Determine the [x, y] coordinate at the center of the cell enclosing the given text.  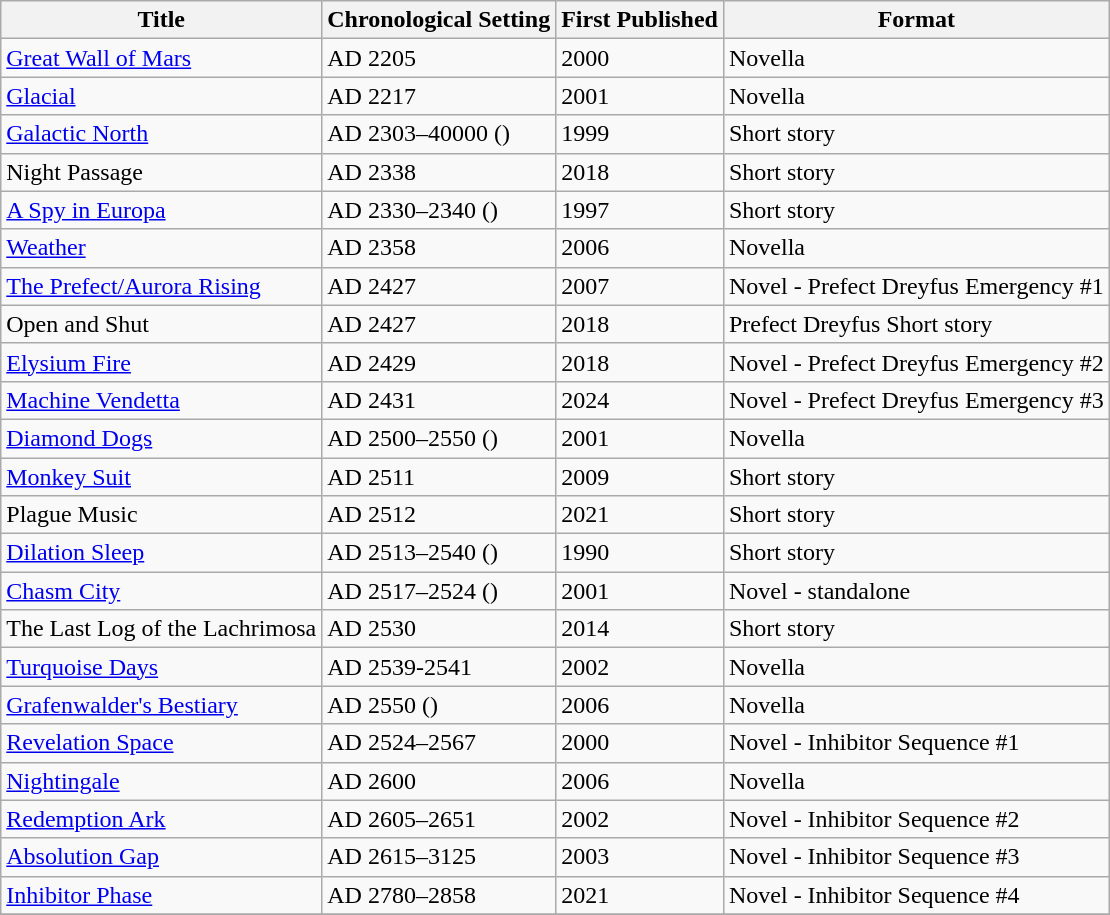
Novel - Inhibitor Sequence #3 [916, 857]
Turquoise Days [162, 667]
Nightingale [162, 781]
2014 [640, 629]
AD 2303–40000 () [439, 134]
Novel - Inhibitor Sequence #1 [916, 743]
AD 2511 [439, 477]
AD 2358 [439, 248]
Inhibitor Phase [162, 895]
Night Passage [162, 172]
AD 2429 [439, 362]
AD 2431 [439, 400]
AD 2539-2541 [439, 667]
Chronological Setting [439, 20]
AD 2524–2567 [439, 743]
AD 2530 [439, 629]
Elysium Fire [162, 362]
AD 2500–2550 () [439, 438]
1997 [640, 210]
Revelation Space [162, 743]
Glacial [162, 96]
Chasm City [162, 591]
Novel - Prefect Dreyfus Emergency #2 [916, 362]
The Last Log of the Lachrimosa [162, 629]
Prefect Dreyfus Short story [916, 324]
Redemption Ark [162, 819]
Plague Music [162, 515]
Weather [162, 248]
AD 2550 () [439, 705]
Novel - Prefect Dreyfus Emergency #3 [916, 400]
Grafenwalder's Bestiary [162, 705]
AD 2217 [439, 96]
AD 2615–3125 [439, 857]
Monkey Suit [162, 477]
Novel - Inhibitor Sequence #2 [916, 819]
AD 2330–2340 () [439, 210]
AD 2512 [439, 515]
First Published [640, 20]
A Spy in Europa [162, 210]
AD 2513–2540 () [439, 553]
Great Wall of Mars [162, 58]
Title [162, 20]
AD 2600 [439, 781]
Machine Vendetta [162, 400]
Open and Shut [162, 324]
AD 2205 [439, 58]
Novel - Prefect Dreyfus Emergency #1 [916, 286]
1990 [640, 553]
Diamond Dogs [162, 438]
AD 2338 [439, 172]
AD 2605–2651 [439, 819]
2003 [640, 857]
Absolution Gap [162, 857]
2024 [640, 400]
Dilation Sleep [162, 553]
AD 2517–2524 () [439, 591]
2007 [640, 286]
Galactic North [162, 134]
1999 [640, 134]
The Prefect/Aurora Rising [162, 286]
Format [916, 20]
2009 [640, 477]
AD 2780–2858 [439, 895]
Novel - standalone [916, 591]
Novel - Inhibitor Sequence #4 [916, 895]
